Find where the given text appears and provide that cell's center as [X, Y] coordinate. 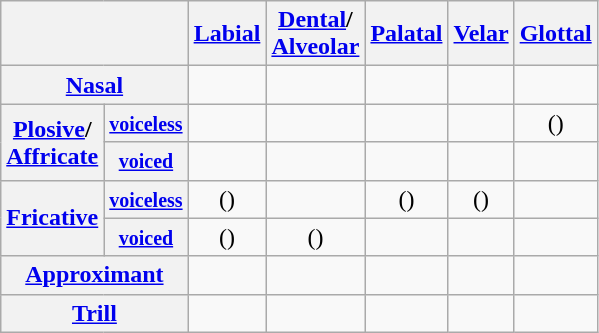
Fricative [52, 218]
Trill [94, 313]
Labial [227, 34]
Dental/Alveolar [316, 34]
Palatal [406, 34]
Approximant [94, 275]
Nasal [94, 85]
Velar [481, 34]
Glottal [556, 34]
Plosive/Affricate [52, 142]
